Locate the cell with the specified text and output its (X, Y) center coordinate. 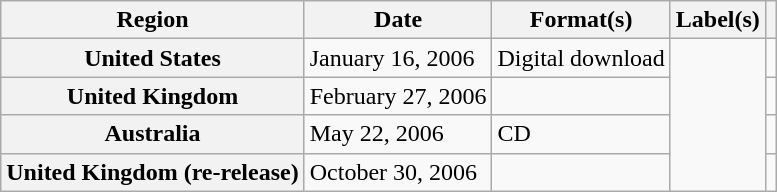
Digital download (581, 58)
United States (152, 58)
May 22, 2006 (398, 134)
Australia (152, 134)
United Kingdom (152, 96)
United Kingdom (re-release) (152, 172)
CD (581, 134)
Date (398, 20)
October 30, 2006 (398, 172)
Region (152, 20)
February 27, 2006 (398, 96)
January 16, 2006 (398, 58)
Format(s) (581, 20)
Label(s) (718, 20)
